Capture the cell that displays the provided text and extract its [x, y] central coordinate. 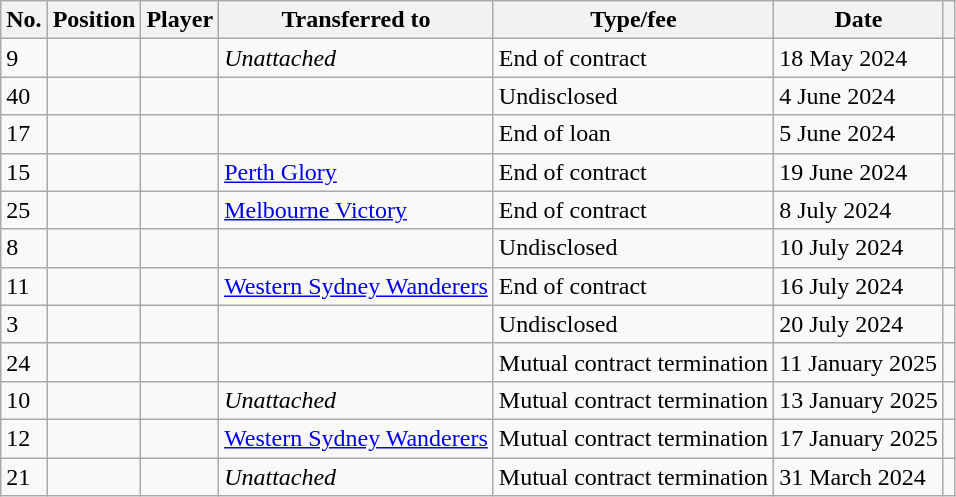
21 [24, 477]
10 July 2024 [859, 248]
No. [24, 20]
3 [24, 324]
Transferred to [356, 20]
4 June 2024 [859, 96]
24 [24, 362]
11 [24, 286]
Melbourne Victory [356, 210]
13 January 2025 [859, 400]
18 May 2024 [859, 58]
5 June 2024 [859, 134]
15 [24, 172]
End of loan [633, 134]
Position [94, 20]
8 [24, 248]
Perth Glory [356, 172]
40 [24, 96]
11 January 2025 [859, 362]
20 July 2024 [859, 324]
12 [24, 438]
Date [859, 20]
17 January 2025 [859, 438]
Type/fee [633, 20]
19 June 2024 [859, 172]
25 [24, 210]
9 [24, 58]
Player [180, 20]
8 July 2024 [859, 210]
16 July 2024 [859, 286]
17 [24, 134]
31 March 2024 [859, 477]
10 [24, 400]
